Output the [X, Y] coordinate of the center of the cell containing the given text.  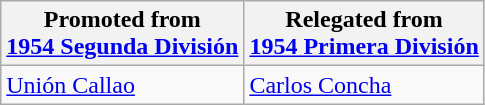
Promoted from1954 Segunda División [122, 34]
Relegated from1954 Primera División [364, 34]
Carlos Concha [364, 85]
Unión Callao [122, 85]
